Output the (x, y) coordinate of the center of the cell containing the given text.  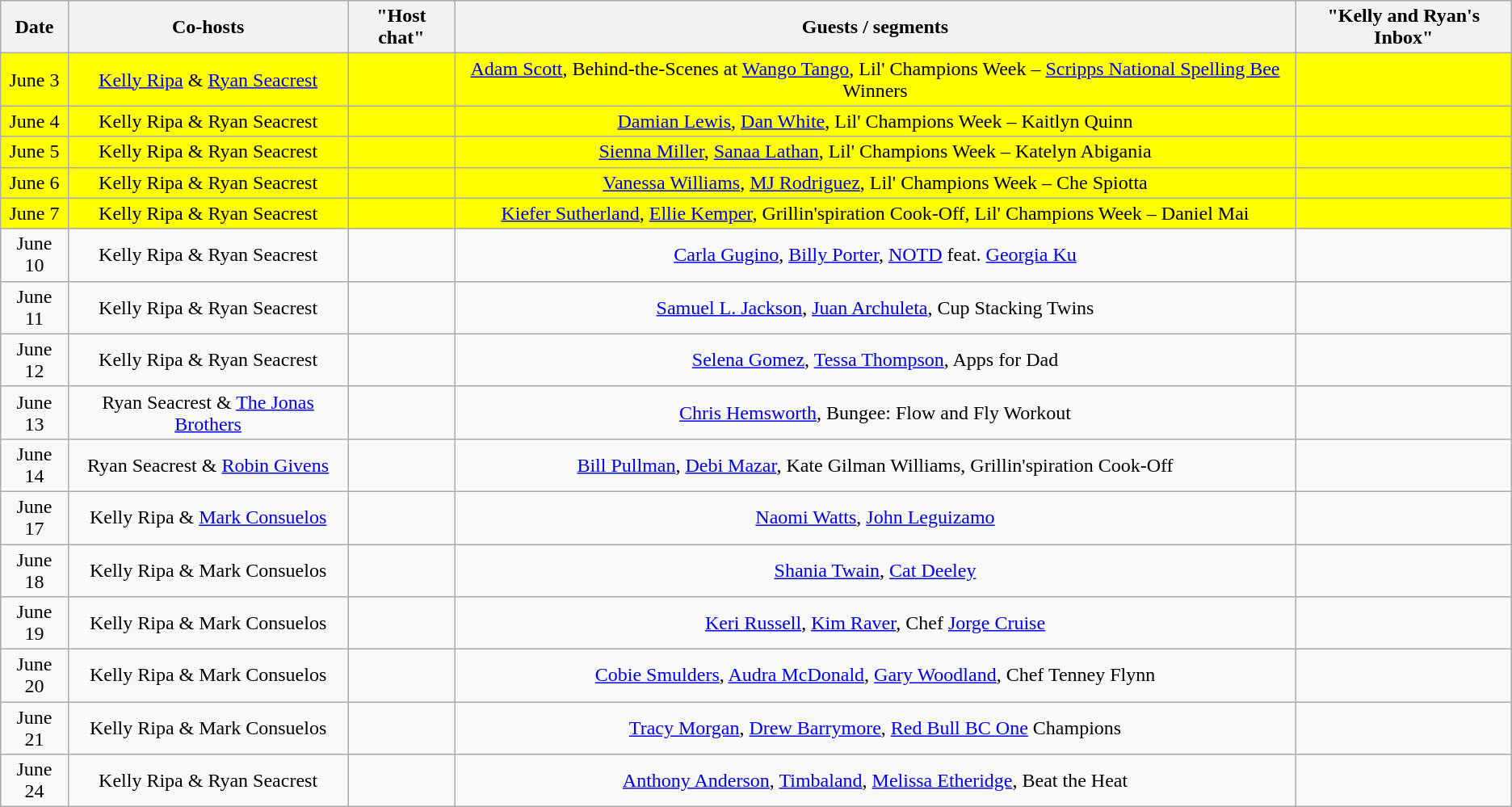
June 5 (34, 152)
June 24 (34, 780)
Ryan Seacrest & The Jonas Brothers (208, 412)
Adam Scott, Behind-the-Scenes at Wango Tango, Lil' Champions Week – Scripps National Spelling Bee Winners (876, 79)
Shania Twain, Cat Deeley (876, 570)
Kiefer Sutherland, Ellie Kemper, Grillin'spiration Cook-Off, Lil' Champions Week – Daniel Mai (876, 213)
June 10 (34, 255)
Carla Gugino, Billy Porter, NOTD feat. Georgia Ku (876, 255)
June 4 (34, 121)
Chris Hemsworth, Bungee: Flow and Fly Workout (876, 412)
Date (34, 27)
Guests / segments (876, 27)
Selena Gomez, Tessa Thompson, Apps for Dad (876, 360)
June 14 (34, 465)
Sienna Miller, Sanaa Lathan, Lil' Champions Week – Katelyn Abigania (876, 152)
June 17 (34, 517)
"Host chat" (401, 27)
June 19 (34, 624)
June 11 (34, 307)
Bill Pullman, Debi Mazar, Kate Gilman Williams, Grillin'spiration Cook-Off (876, 465)
Ryan Seacrest & Robin Givens (208, 465)
Samuel L. Jackson, Juan Archuleta, Cup Stacking Twins (876, 307)
June 3 (34, 79)
June 18 (34, 570)
Vanessa Williams, MJ Rodriguez, Lil' Champions Week – Che Spiotta (876, 183)
Cobie Smulders, Audra McDonald, Gary Woodland, Chef Tenney Flynn (876, 675)
Co-hosts (208, 27)
Tracy Morgan, Drew Barrymore, Red Bull BC One Champions (876, 729)
June 12 (34, 360)
June 6 (34, 183)
"Kelly and Ryan's Inbox" (1404, 27)
Damian Lewis, Dan White, Lil' Champions Week – Kaitlyn Quinn (876, 121)
June 13 (34, 412)
Keri Russell, Kim Raver, Chef Jorge Cruise (876, 624)
Anthony Anderson, Timbaland, Melissa Etheridge, Beat the Heat (876, 780)
June 21 (34, 729)
June 7 (34, 213)
Naomi Watts, John Leguizamo (876, 517)
June 20 (34, 675)
